Pinpoint the cell where the given text exists, returning its (X, Y) midpoint coordinate. 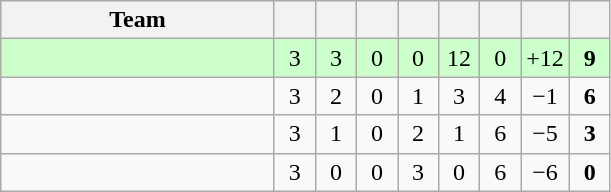
+12 (546, 58)
9 (590, 58)
−6 (546, 172)
−5 (546, 134)
12 (460, 58)
4 (500, 96)
−1 (546, 96)
Team (138, 20)
